Return (X, Y) of the center of cell containing provided text 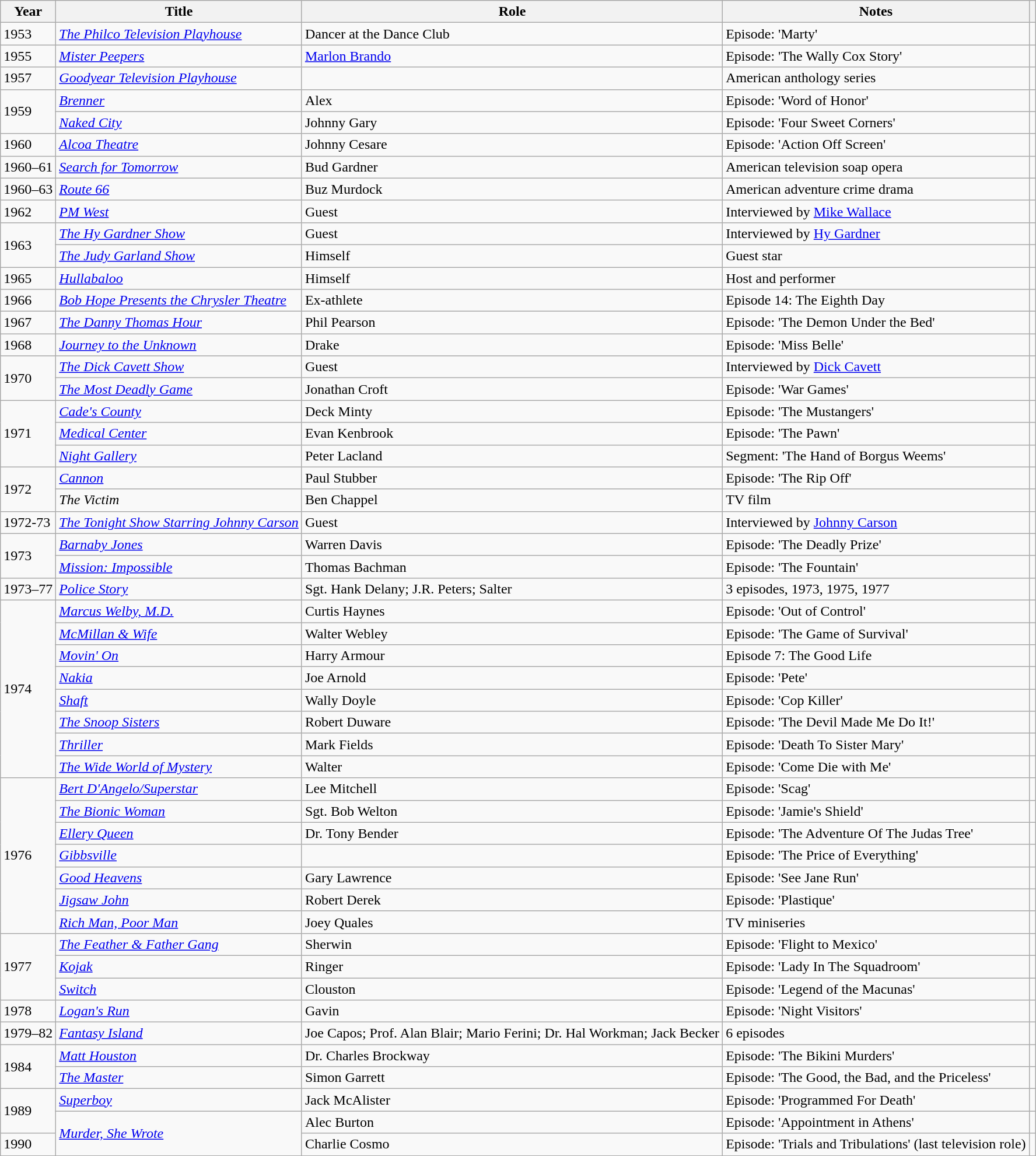
1960–61 (28, 167)
Joey Quales (512, 922)
Barnaby Jones (179, 544)
6 episodes (876, 1033)
Dancer at the Dance Club (512, 34)
1973 (28, 556)
Thriller (179, 745)
Episode: 'Action Off Screen' (876, 145)
Cannon (179, 478)
Mister Peepers (179, 56)
Clouston (512, 989)
The Snoop Sisters (179, 722)
Episode: 'The Adventure Of The Judas Tree' (876, 833)
Curtis Haynes (512, 611)
TV film (876, 500)
Episode: 'The Deadly Prize' (876, 544)
1957 (28, 78)
3 episodes, 1973, 1975, 1977 (876, 589)
Robert Duware (512, 722)
1970 (28, 378)
Episode: 'Flight to Mexico' (876, 944)
The Philco Television Playhouse (179, 34)
1959 (28, 111)
1963 (28, 245)
Interviewed by Dick Cavett (876, 367)
Joe Capos; Prof. Alan Blair; Mario Ferini; Dr. Hal Workman; Jack Becker (512, 1033)
1968 (28, 345)
Episode: 'The Bikini Murders' (876, 1056)
Evan Kenbrook (512, 434)
Sherwin (512, 944)
1989 (28, 1111)
Episode: 'Miss Belle' (876, 345)
Jonathan Croft (512, 389)
Logan's Run (179, 1011)
Journey to the Unknown (179, 345)
Wally Doyle (512, 700)
Guest star (876, 256)
Episode: 'Marty' (876, 34)
Bert D'Angelo/Superstar (179, 789)
1966 (28, 301)
1974 (28, 689)
Host and performer (876, 278)
PM West (179, 211)
Episode: 'Death To Sister Mary' (876, 745)
Johnny Gary (512, 123)
Alex (512, 100)
1962 (28, 211)
Episode: 'Appointment in Athens' (876, 1122)
American adventure crime drama (876, 189)
Charlie Cosmo (512, 1144)
Good Heavens (179, 878)
The Master (179, 1078)
Ben Chappel (512, 500)
Episode: 'The Wally Cox Story' (876, 56)
Marlon Brando (512, 56)
1971 (28, 434)
Murder, She Wrote (179, 1133)
Switch (179, 989)
1955 (28, 56)
Episode: 'The Pawn' (876, 434)
Episode: 'The Game of Survival' (876, 633)
Episode: 'Lady In The Squadroom' (876, 966)
Warren Davis (512, 544)
1973–77 (28, 589)
The Feather & Father Gang (179, 944)
Cade's County (179, 411)
Buz Murdock (512, 189)
Episode: 'The Devil Made Me Do It!' (876, 722)
The Hy Gardner Show (179, 233)
Episode: 'Night Visitors' (876, 1011)
Johnny Cesare (512, 145)
Alec Burton (512, 1122)
Bud Gardner (512, 167)
1977 (28, 966)
The Victim (179, 500)
1984 (28, 1067)
Interviewed by Johnny Carson (876, 522)
The Judy Garland Show (179, 256)
Peter Lacland (512, 456)
Sgt. Bob Welton (512, 811)
McMillan & Wife (179, 633)
Episode: 'Plastique' (876, 900)
Phil Pearson (512, 323)
Kojak (179, 966)
Dr. Tony Bender (512, 833)
Episode: 'Pete' (876, 678)
Episode: 'Trials and Tribulations' (last television role) (876, 1144)
Episode: 'Cop Killer' (876, 700)
Night Gallery (179, 456)
Role (512, 12)
Title (179, 12)
Alcoa Theatre (179, 145)
Episode: 'Jamie's Shield' (876, 811)
Paul Stubber (512, 478)
American television soap opera (876, 167)
Deck Minty (512, 411)
Ellery Queen (179, 833)
Jack McAlister (512, 1100)
Notes (876, 12)
Simon Garrett (512, 1078)
Ringer (512, 966)
Episode: 'The Rip Off' (876, 478)
Episode 7: The Good Life (876, 656)
1972-73 (28, 522)
Episode: 'Word of Honor' (876, 100)
Episode: 'The Price of Everything' (876, 855)
Episode: 'See Jane Run' (876, 878)
Superboy (179, 1100)
Mission: Impossible (179, 567)
1965 (28, 278)
1972 (28, 489)
Jigsaw John (179, 900)
The Wide World of Mystery (179, 767)
Episode: 'War Games' (876, 389)
American anthology series (876, 78)
Episode: 'Out of Control' (876, 611)
Gary Lawrence (512, 878)
Fantasy Island (179, 1033)
Sgt. Hank Delany; J.R. Peters; Salter (512, 589)
Walter (512, 767)
1960–63 (28, 189)
Episode: 'Four Sweet Corners' (876, 123)
Segment: 'The Hand of Borgus Weems' (876, 456)
Ex-athlete (512, 301)
Gibbsville (179, 855)
Goodyear Television Playhouse (179, 78)
Search for Tomorrow (179, 167)
Medical Center (179, 434)
1990 (28, 1144)
Matt Houston (179, 1056)
1960 (28, 145)
The Bionic Woman (179, 811)
Mark Fields (512, 745)
Rich Man, Poor Man (179, 922)
Drake (512, 345)
Thomas Bachman (512, 567)
The Most Deadly Game (179, 389)
Joe Arnold (512, 678)
Hullabaloo (179, 278)
TV miniseries (876, 922)
Episode: 'The Good, the Bad, and the Priceless' (876, 1078)
Robert Derek (512, 900)
Shaft (179, 700)
Episode: 'The Demon Under the Bed' (876, 323)
Episode: 'Programmed For Death' (876, 1100)
Dr. Charles Brockway (512, 1056)
The Danny Thomas Hour (179, 323)
Harry Armour (512, 656)
1967 (28, 323)
Nakia (179, 678)
Episode: 'Scag' (876, 789)
1979–82 (28, 1033)
Brenner (179, 100)
Gavin (512, 1011)
Year (28, 12)
1976 (28, 855)
Interviewed by Mike Wallace (876, 211)
Lee Mitchell (512, 789)
The Tonight Show Starring Johnny Carson (179, 522)
Episode: 'The Mustangers' (876, 411)
1953 (28, 34)
Movin' On (179, 656)
Naked City (179, 123)
Episode 14: The Eighth Day (876, 301)
Bob Hope Presents the Chrysler Theatre (179, 301)
Interviewed by Hy Gardner (876, 233)
Walter Webley (512, 633)
Route 66 (179, 189)
Episode: 'Legend of the Macunas' (876, 989)
1978 (28, 1011)
Episode: 'The Fountain' (876, 567)
Police Story (179, 589)
The Dick Cavett Show (179, 367)
Marcus Welby, M.D. (179, 611)
Episode: 'Come Die with Me' (876, 767)
